Provide the [X, Y] coordinate of the cell's center where the given text is located.  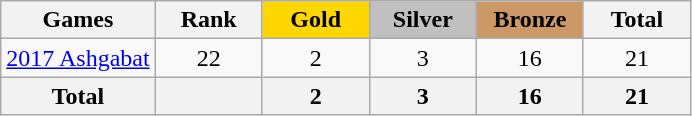
Silver [422, 20]
Gold [316, 20]
2017 Ashgabat [78, 58]
Bronze [530, 20]
Rank [208, 20]
Games [78, 20]
22 [208, 58]
